Capture the cell that displays the provided text and extract its (X, Y) central coordinate. 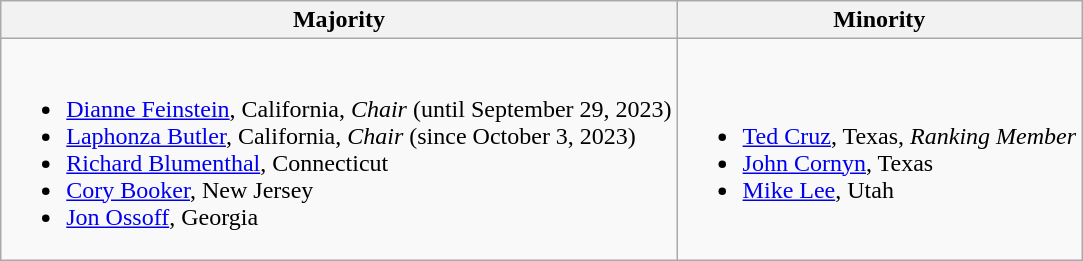
Ted Cruz, Texas, Ranking MemberJohn Cornyn, TexasMike Lee, Utah (880, 150)
Majority (339, 20)
Minority (880, 20)
